Scan for the cell matching the given text and deliver its (X, Y) coordinate at center. 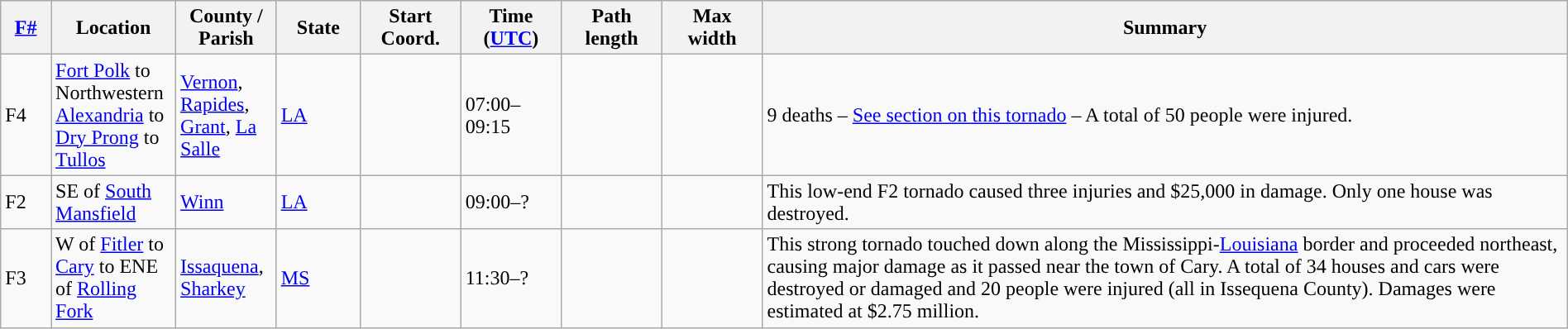
F# (26, 28)
W of Fitler to Cary to ENE of Rolling Fork (114, 278)
F3 (26, 278)
Issaquena, Sharkey (227, 278)
9 deaths – See section on this tornado – A total of 50 people were injured. (1164, 115)
Start Coord. (410, 28)
11:30–? (511, 278)
SE of South Mansfield (114, 202)
F4 (26, 115)
Vernon, Rapides, Grant, La Salle (227, 115)
Fort Polk to Northwestern Alexandria to Dry Prong to Tullos (114, 115)
Location (114, 28)
Max width (712, 28)
This low-end F2 tornado caused three injuries and $25,000 in damage. Only one house was destroyed. (1164, 202)
Path length (612, 28)
07:00–09:15 (511, 115)
F2 (26, 202)
09:00–? (511, 202)
Summary (1164, 28)
Time (UTC) (511, 28)
County / Parish (227, 28)
MS (318, 278)
Winn (227, 202)
State (318, 28)
